Identify which cell holds the provided text, then report its [x, y] central coordinate. 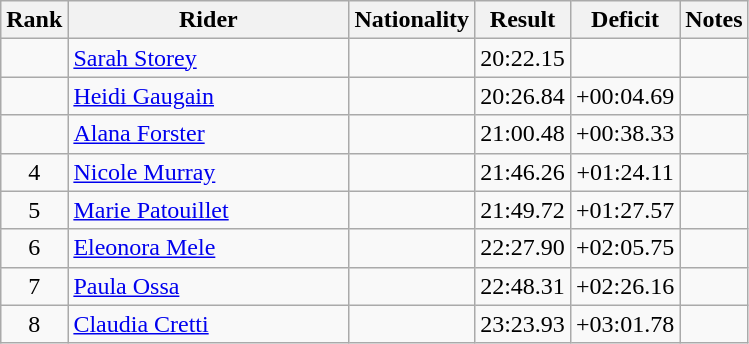
Claudia Cretti [208, 324]
20:22.15 [523, 58]
6 [34, 248]
4 [34, 172]
21:49.72 [523, 210]
23:23.93 [523, 324]
+01:27.57 [624, 210]
Paula Ossa [208, 286]
5 [34, 210]
22:48.31 [523, 286]
Alana Forster [208, 134]
7 [34, 286]
21:00.48 [523, 134]
21:46.26 [523, 172]
+02:05.75 [624, 248]
+03:01.78 [624, 324]
Heidi Gaugain [208, 96]
20:26.84 [523, 96]
+02:26.16 [624, 286]
Sarah Storey [208, 58]
22:27.90 [523, 248]
+00:04.69 [624, 96]
Nicole Murray [208, 172]
Rank [34, 20]
Rider [208, 20]
Eleonora Mele [208, 248]
Result [523, 20]
Nationality [412, 20]
Notes [714, 20]
+00:38.33 [624, 134]
Deficit [624, 20]
Marie Patouillet [208, 210]
+01:24.11 [624, 172]
8 [34, 324]
